Pinpoint the cell where the given text exists, returning its (X, Y) midpoint coordinate. 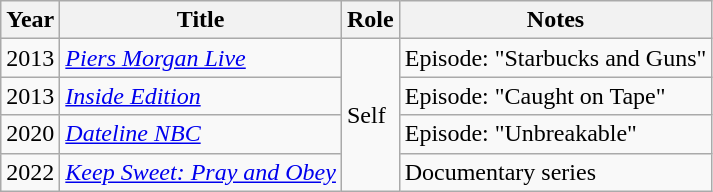
Title (201, 20)
Inside Edition (201, 96)
Keep Sweet: Pray and Obey (201, 172)
Dateline NBC (201, 134)
Role (370, 20)
Episode: "Caught on Tape" (556, 96)
Notes (556, 20)
Documentary series (556, 172)
Episode: "Starbucks and Guns" (556, 58)
Year (30, 20)
Self (370, 115)
2022 (30, 172)
Episode: "Unbreakable" (556, 134)
2020 (30, 134)
Piers Morgan Live (201, 58)
